Detect which cell encompasses the target text, then output its [X, Y] center coordinate. 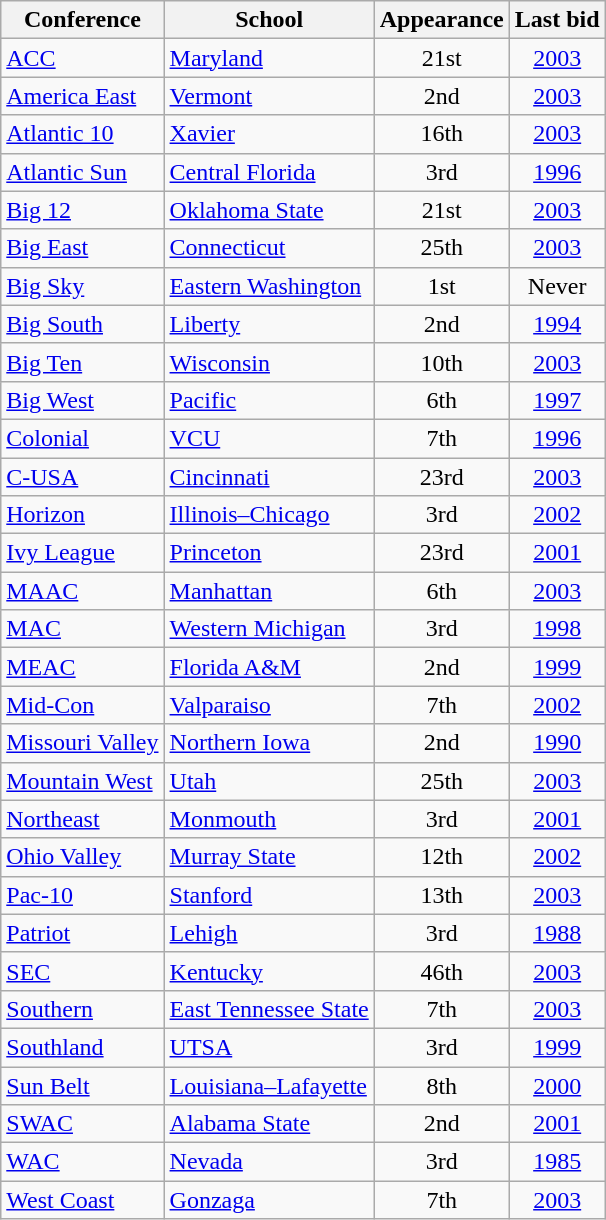
Kentucky [269, 971]
Florida A&M [269, 667]
Appearance [442, 20]
Horizon [82, 515]
Vermont [269, 96]
Atlantic 10 [82, 134]
1994 [557, 324]
Big South [82, 324]
Eastern Washington [269, 286]
MAC [82, 629]
Sun Belt [82, 1085]
Patriot [82, 933]
Utah [269, 781]
8th [442, 1085]
SEC [82, 971]
1997 [557, 400]
Pac-10 [82, 895]
Missouri Valley [82, 743]
ACC [82, 58]
SWAC [82, 1124]
Big Ten [82, 362]
Valparaiso [269, 705]
Ohio Valley [82, 857]
East Tennessee State [269, 1009]
WAC [82, 1162]
46th [442, 971]
Maryland [269, 58]
Ivy League [82, 553]
VCU [269, 438]
1st [442, 286]
Big West [82, 400]
Illinois–Chicago [269, 515]
Nevada [269, 1162]
Mid-Con [82, 705]
Xavier [269, 134]
West Coast [82, 1200]
Alabama State [269, 1124]
Conference [82, 20]
MAAC [82, 591]
Western Michigan [269, 629]
Colonial [82, 438]
Liberty [269, 324]
Pacific [269, 400]
Mountain West [82, 781]
1990 [557, 743]
Southland [82, 1047]
MEAC [82, 667]
Monmouth [269, 819]
Wisconsin [269, 362]
2000 [557, 1085]
Last bid [557, 20]
12th [442, 857]
Never [557, 286]
Murray State [269, 857]
Northeast [82, 819]
13th [442, 895]
10th [442, 362]
Big East [82, 248]
Cincinnati [269, 477]
Central Florida [269, 172]
Stanford [269, 895]
Northern Iowa [269, 743]
Louisiana–Lafayette [269, 1085]
Big Sky [82, 286]
Big 12 [82, 210]
Oklahoma State [269, 210]
1988 [557, 933]
1985 [557, 1162]
Southern [82, 1009]
Princeton [269, 553]
America East [82, 96]
Gonzaga [269, 1200]
UTSA [269, 1047]
Connecticut [269, 248]
Lehigh [269, 933]
1998 [557, 629]
C-USA [82, 477]
Atlantic Sun [82, 172]
16th [442, 134]
Manhattan [269, 591]
School [269, 20]
